Output the [X, Y] coordinate of the center of the cell containing the given text.  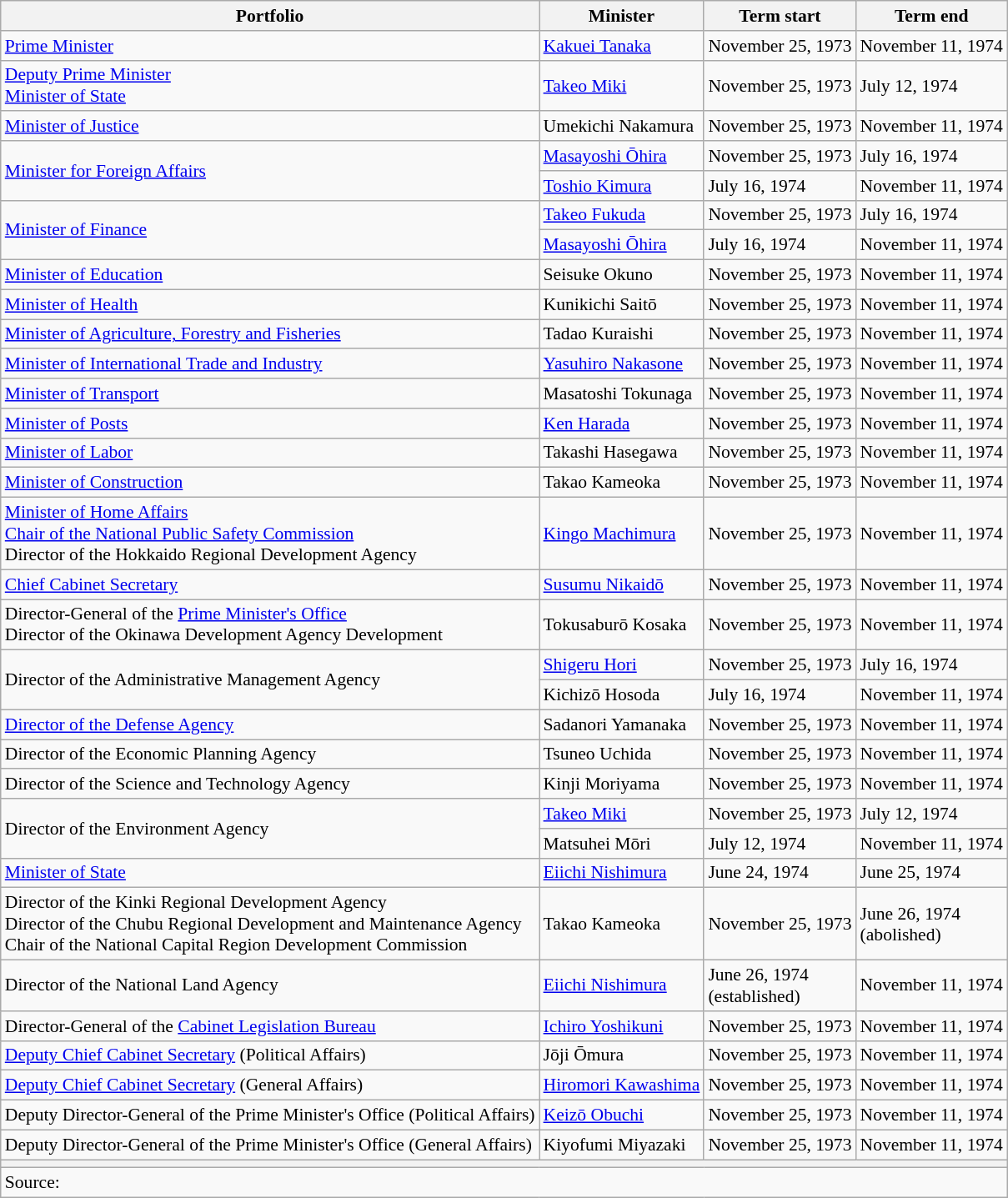
Tadao Kuraishi [622, 334]
Minister of State [270, 873]
Director-General of the Cabinet Legislation Bureau [270, 1026]
Shigeru Hori [622, 665]
Minister of Finance [270, 230]
Deputy Prime MinisterMinister of State [270, 85]
Ichiro Yoshikuni [622, 1026]
Yasuhiro Nakasone [622, 364]
Jōji Ōmura [622, 1055]
Deputy Director-General of the Prime Minister's Office (General Affairs) [270, 1145]
Toshio Kimura [622, 186]
Tokusaburō Kosaka [622, 625]
Prime Minister [270, 46]
Director of the Defense Agency [270, 724]
Minister of Education [270, 275]
Takashi Hasegawa [622, 453]
Minister of Posts [270, 424]
Minister of Transport [270, 393]
Chief Cabinet Secretary [270, 584]
Deputy Director-General of the Prime Minister's Office (Political Affairs) [270, 1115]
Umekichi Nakamura [622, 127]
Director-General of the Prime Minister's OfficeDirector of the Okinawa Development Agency Development [270, 625]
Kunikichi Saitō [622, 304]
Deputy Chief Cabinet Secretary (General Affairs) [270, 1085]
Portfolio [270, 16]
Term end [932, 16]
Hiromori Kawashima [622, 1085]
June 25, 1974 [932, 873]
Minister of Construction [270, 483]
Term start [780, 16]
Director of the Administrative Management Agency [270, 680]
Keizō Obuchi [622, 1115]
Ken Harada [622, 424]
Minister for Foreign Affairs [270, 170]
Minister [622, 16]
Deputy Chief Cabinet Secretary (Political Affairs) [270, 1055]
Director of the Economic Planning Agency [270, 754]
Sadanori Yamanaka [622, 724]
Minister of International Trade and Industry [270, 364]
Minister of Labor [270, 453]
Minister of Agriculture, Forestry and Fisheries [270, 334]
Masatoshi Tokunaga [622, 393]
Matsuhei Mōri [622, 844]
Seisuke Okuno [622, 275]
June 24, 1974 [780, 873]
June 26, 1974(established) [780, 985]
Kichizō Hosoda [622, 695]
Kiyofumi Miyazaki [622, 1145]
Takeo Fukuda [622, 215]
Source: [504, 1183]
Director of the Science and Technology Agency [270, 784]
Minister of Home AffairsChair of the National Public Safety CommissionDirector of the Hokkaido Regional Development Agency [270, 534]
Tsuneo Uchida [622, 754]
Minister of Health [270, 304]
Kingo Machimura [622, 534]
Susumu Nikaidō [622, 584]
Kakuei Tanaka [622, 46]
Director of the National Land Agency [270, 985]
June 26, 1974(abolished) [932, 924]
Director of the Environment Agency [270, 829]
Kinji Moriyama [622, 784]
Minister of Justice [270, 127]
